Output the (x, y) coordinate of the center of the cell containing the given text.  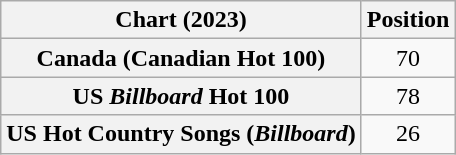
78 (408, 96)
US Hot Country Songs (Billboard) (181, 134)
Canada (Canadian Hot 100) (181, 58)
Position (408, 20)
70 (408, 58)
26 (408, 134)
US Billboard Hot 100 (181, 96)
Chart (2023) (181, 20)
